Capture the cell that displays the provided text and extract its (X, Y) central coordinate. 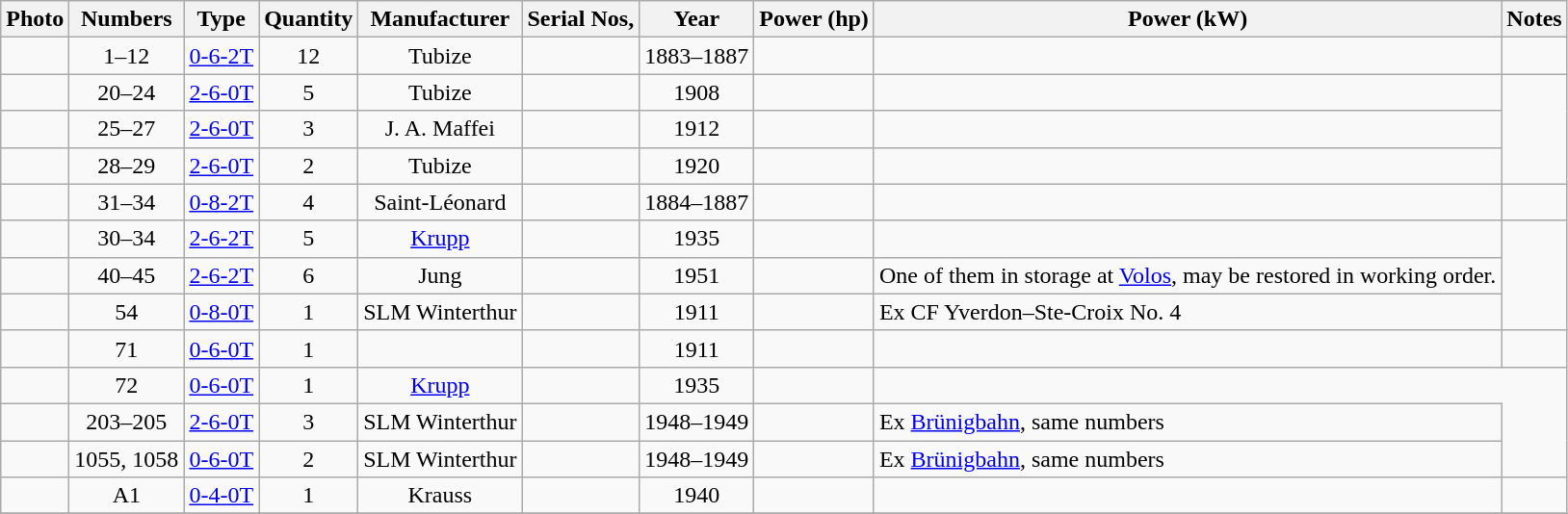
31–34 (127, 202)
Saint-Léonard (440, 202)
6 (308, 275)
Manufacturer (440, 19)
25–27 (127, 129)
20–24 (127, 92)
1884–1887 (697, 202)
Numbers (127, 19)
0-4-0T (222, 496)
30–34 (127, 239)
Krauss (440, 496)
A1 (127, 496)
Jung (440, 275)
1883–1887 (697, 56)
1908 (697, 92)
0-8-2T (222, 202)
4 (308, 202)
54 (127, 312)
0-6-2T (222, 56)
0-8-0T (222, 312)
Power (kW) (1187, 19)
Quantity (308, 19)
One of them in storage at Volos, may be restored in working order. (1187, 275)
Type (222, 19)
Serial Nos, (581, 19)
1951 (697, 275)
72 (127, 385)
Notes (1534, 19)
1055, 1058 (127, 459)
40–45 (127, 275)
Power (hp) (815, 19)
12 (308, 56)
Ex CF Yverdon–Ste-Croix No. 4 (1187, 312)
J. A. Maffei (440, 129)
Photo (35, 19)
28–29 (127, 166)
1912 (697, 129)
1–12 (127, 56)
1920 (697, 166)
71 (127, 348)
203–205 (127, 422)
Year (697, 19)
1940 (697, 496)
